Find where the given text appears and provide that cell's center as [X, Y] coordinate. 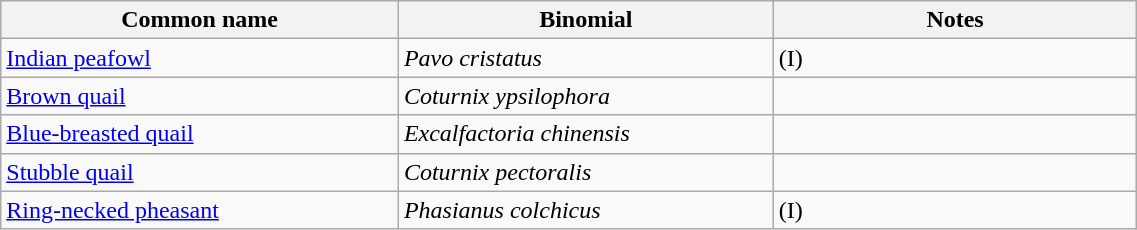
Indian peafowl [200, 58]
Common name [200, 20]
Brown quail [200, 96]
Ring-necked pheasant [200, 210]
Stubble quail [200, 172]
Coturnix ypsilophora [586, 96]
Notes [955, 20]
Phasianus colchicus [586, 210]
Binomial [586, 20]
Excalfactoria chinensis [586, 134]
Pavo cristatus [586, 58]
Blue-breasted quail [200, 134]
Coturnix pectoralis [586, 172]
